Pinpoint the cell where the given text exists, returning its (X, Y) midpoint coordinate. 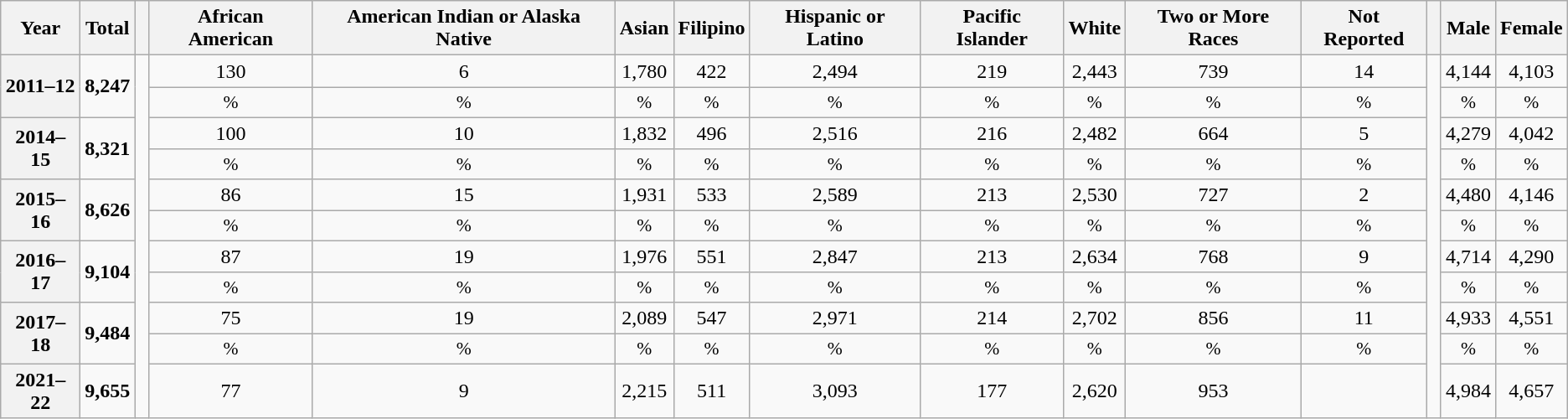
2021–22 (40, 391)
4,551 (1531, 318)
496 (712, 133)
87 (231, 256)
4,933 (1467, 318)
856 (1214, 318)
4,657 (1531, 391)
2016–17 (40, 272)
4,984 (1467, 391)
9,655 (107, 391)
11 (1364, 318)
8,626 (107, 209)
2,634 (1095, 256)
10 (464, 133)
5 (1364, 133)
2,215 (644, 391)
2 (1364, 194)
2,482 (1095, 133)
2,847 (834, 256)
664 (1214, 133)
75 (231, 318)
953 (1214, 391)
2,443 (1095, 71)
533 (712, 194)
511 (712, 391)
551 (712, 256)
4,714 (1467, 256)
Total (107, 28)
9,104 (107, 272)
130 (231, 71)
2,971 (834, 318)
2,089 (644, 318)
86 (231, 194)
Not Reported (1364, 28)
2015–16 (40, 209)
219 (992, 71)
1,976 (644, 256)
547 (712, 318)
422 (712, 71)
Filipino (712, 28)
1,780 (644, 71)
2,702 (1095, 318)
8,321 (107, 148)
Two or More Races (1214, 28)
14 (1364, 71)
3,093 (834, 391)
2017–18 (40, 334)
4,146 (1531, 194)
Hispanic or Latino (834, 28)
739 (1214, 71)
4,103 (1531, 71)
214 (992, 318)
9,484 (107, 334)
4,279 (1467, 133)
2011–12 (40, 86)
177 (992, 391)
White (1095, 28)
2,530 (1095, 194)
77 (231, 391)
216 (992, 133)
8,247 (107, 86)
2,589 (834, 194)
4,290 (1531, 256)
4,042 (1531, 133)
2,516 (834, 133)
100 (231, 133)
2014–15 (40, 148)
1,931 (644, 194)
Asian (644, 28)
Male (1467, 28)
American Indian or Alaska Native (464, 28)
Pacific Islander (992, 28)
4,144 (1467, 71)
1,832 (644, 133)
15 (464, 194)
Year (40, 28)
768 (1214, 256)
Female (1531, 28)
6 (464, 71)
4,480 (1467, 194)
2,494 (834, 71)
727 (1214, 194)
African American (231, 28)
2,620 (1095, 391)
